Return [X, Y] of the center of cell containing provided text 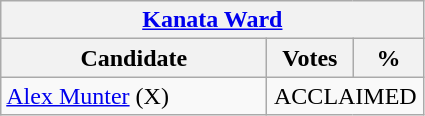
Alex Munter (X) [134, 96]
% [388, 58]
Candidate [134, 58]
ACCLAIMED [346, 96]
Kanata Ward [212, 20]
Votes [310, 58]
